Identify which cell holds the provided text, then report its [x, y] central coordinate. 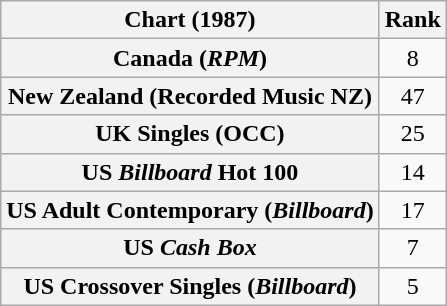
US Crossover Singles (Billboard) [190, 286]
Canada (RPM) [190, 58]
New Zealand (Recorded Music NZ) [190, 96]
UK Singles (OCC) [190, 134]
14 [412, 172]
17 [412, 210]
7 [412, 248]
5 [412, 286]
US Cash Box [190, 248]
25 [412, 134]
Rank [412, 20]
US Billboard Hot 100 [190, 172]
8 [412, 58]
Chart (1987) [190, 20]
US Adult Contemporary (Billboard) [190, 210]
47 [412, 96]
